Search for the cell housing the specified text and yield its [x, y] center coordinate. 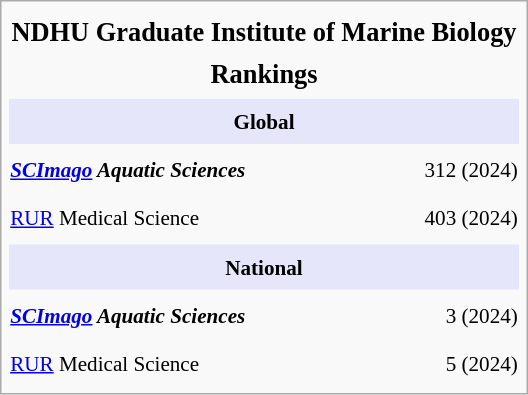
5 (2024) [443, 362]
3 (2024) [443, 314]
NDHU Graduate Institute of Marine Biology Rankings [264, 52]
National [264, 266]
403 (2024) [443, 218]
312 (2024) [443, 170]
Global [264, 122]
